Output the [X, Y] coordinate of the center of the cell containing the given text.  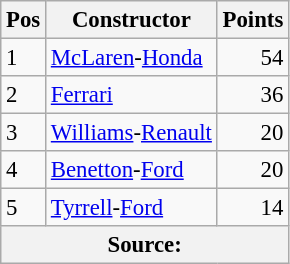
McLaren-Honda [132, 58]
54 [252, 58]
3 [24, 133]
1 [24, 58]
Ferrari [132, 95]
4 [24, 170]
2 [24, 95]
Source: [145, 245]
Tyrrell-Ford [132, 208]
5 [24, 208]
Benetton-Ford [132, 170]
Williams-Renault [132, 133]
Constructor [132, 20]
Pos [24, 20]
14 [252, 208]
36 [252, 95]
Points [252, 20]
